Search for the cell housing the specified text and yield its (x, y) center coordinate. 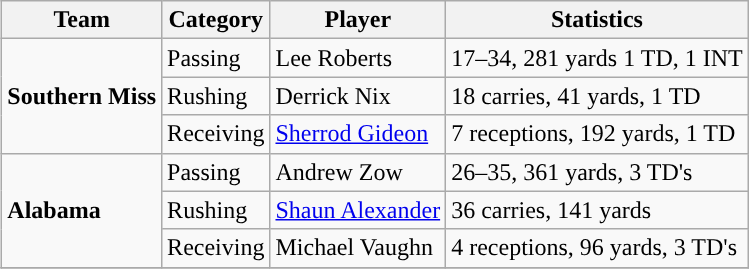
Shaun Alexander (358, 210)
Michael Vaughn (358, 248)
Andrew Zow (358, 172)
Derrick Nix (358, 96)
36 carries, 141 yards (598, 210)
Team (82, 20)
26–35, 361 yards, 3 TD's (598, 172)
7 receptions, 192 yards, 1 TD (598, 134)
Alabama (82, 210)
Category (216, 20)
Player (358, 20)
18 carries, 41 yards, 1 TD (598, 96)
Lee Roberts (358, 58)
4 receptions, 96 yards, 3 TD's (598, 248)
Southern Miss (82, 96)
17–34, 281 yards 1 TD, 1 INT (598, 58)
Sherrod Gideon (358, 134)
Statistics (598, 20)
